Output the [X, Y] coordinate of the center of the cell containing the given text.  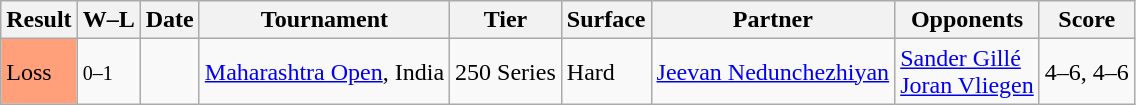
Date [170, 20]
Opponents [968, 20]
Score [1086, 20]
Tier [506, 20]
Tournament [324, 20]
Result [39, 20]
250 Series [506, 72]
Hard [606, 72]
Sander Gillé Joran Vliegen [968, 72]
W–L [108, 20]
Surface [606, 20]
Jeevan Nedunchezhiyan [773, 72]
Maharashtra Open, India [324, 72]
Partner [773, 20]
0–1 [108, 72]
4–6, 4–6 [1086, 72]
Loss [39, 72]
